Find where the given text appears and provide that cell's center as (X, Y) coordinate. 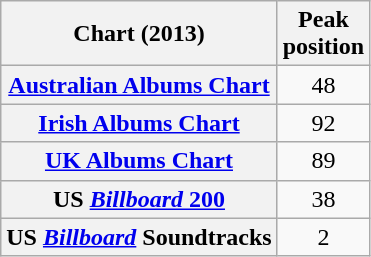
Irish Albums Chart (139, 123)
Chart (2013) (139, 34)
38 (323, 199)
US Billboard Soundtracks (139, 237)
92 (323, 123)
89 (323, 161)
48 (323, 85)
Australian Albums Chart (139, 85)
Peakposition (323, 34)
US Billboard 200 (139, 199)
2 (323, 237)
UK Albums Chart (139, 161)
